Find where the given text appears and provide that cell's center as (x, y) coordinate. 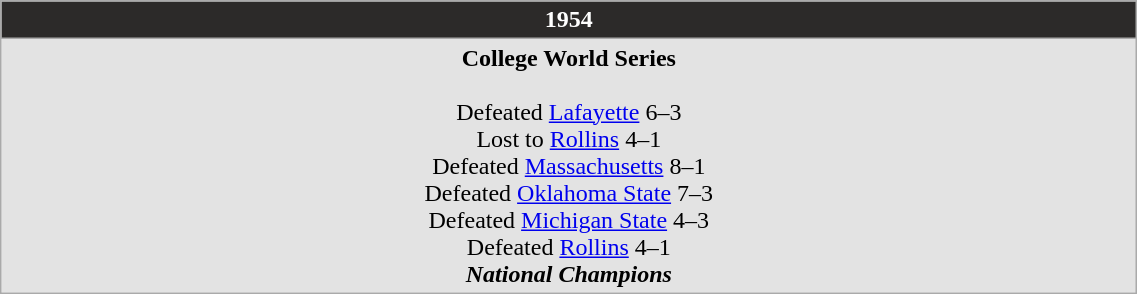
1954 (569, 20)
